Search for the cell housing the specified text and yield its [X, Y] center coordinate. 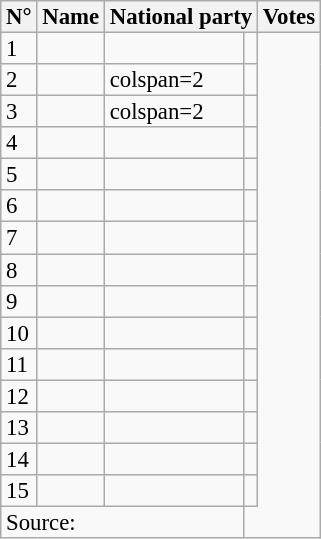
14 [19, 459]
3 [19, 112]
10 [19, 333]
N° [19, 17]
7 [19, 238]
Votes [288, 17]
1 [19, 49]
13 [19, 428]
5 [19, 175]
National party [180, 17]
2 [19, 80]
Source: [122, 522]
8 [19, 270]
6 [19, 206]
11 [19, 364]
9 [19, 301]
12 [19, 396]
15 [19, 491]
4 [19, 143]
Name [71, 17]
